Find where the given text appears and provide that cell's center as (X, Y) coordinate. 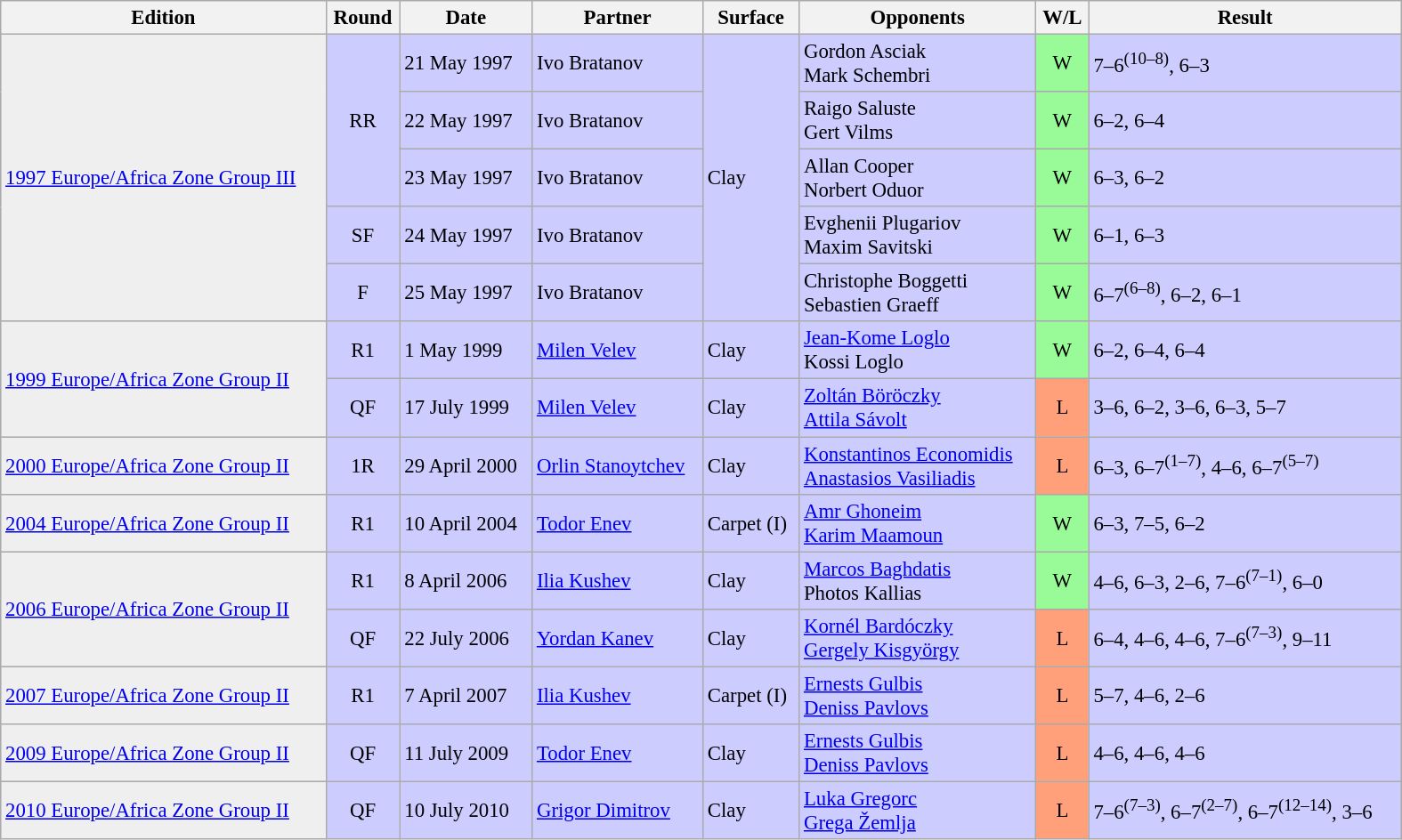
6–3, 6–7(1–7), 4–6, 6–7(5–7) (1244, 466)
2009 Europe/Africa Zone Group II (164, 753)
Jean-Kome Loglo Kossi Loglo (918, 351)
6–4, 4–6, 4–6, 7–6(7–3), 9–11 (1244, 637)
10 July 2010 (466, 810)
11 July 2009 (466, 753)
7–6(10–8), 6–3 (1244, 64)
SF (363, 235)
2010 Europe/Africa Zone Group II (164, 810)
Christophe Boggetti Sebastien Graeff (918, 294)
Luka Gregorc Grega Žemlja (918, 810)
Konstantinos Economidis Anastasios Vasiliadis (918, 466)
Kornél Bardóczky Gergely Kisgyörgy (918, 637)
Opponents (918, 18)
Yordan Kanev (618, 637)
F (363, 294)
29 April 2000 (466, 466)
6–2, 6–4, 6–4 (1244, 351)
Surface (750, 18)
3–6, 6–2, 3–6, 6–3, 5–7 (1244, 408)
2007 Europe/Africa Zone Group II (164, 696)
1997 Europe/Africa Zone Group III (164, 178)
6–2, 6–4 (1244, 121)
17 July 1999 (466, 408)
6–3, 6–2 (1244, 178)
Amr Ghoneim Karim Maamoun (918, 523)
RR (363, 121)
1R (363, 466)
6–3, 7–5, 6–2 (1244, 523)
4–6, 6–3, 2–6, 7–6(7–1), 6–0 (1244, 580)
22 May 1997 (466, 121)
Round (363, 18)
Allan Cooper Norbert Oduor (918, 178)
Result (1244, 18)
21 May 1997 (466, 64)
Edition (164, 18)
1 May 1999 (466, 351)
10 April 2004 (466, 523)
Marcos Baghdatis Photos Kallias (918, 580)
1999 Europe/Africa Zone Group II (164, 379)
5–7, 4–6, 2–6 (1244, 696)
8 April 2006 (466, 580)
23 May 1997 (466, 178)
Grigor Dimitrov (618, 810)
2006 Europe/Africa Zone Group II (164, 609)
22 July 2006 (466, 637)
4–6, 4–6, 4–6 (1244, 753)
7–6(7–3), 6–7(2–7), 6–7(12–14), 3–6 (1244, 810)
Evghenii Plugariov Maxim Savitski (918, 235)
Gordon Asciak Mark Schembri (918, 64)
7 April 2007 (466, 696)
25 May 1997 (466, 294)
Zoltán Böröczky Attila Sávolt (918, 408)
2000 Europe/Africa Zone Group II (164, 466)
2004 Europe/Africa Zone Group II (164, 523)
Orlin Stanoytchev (618, 466)
Partner (618, 18)
Date (466, 18)
6–1, 6–3 (1244, 235)
24 May 1997 (466, 235)
6–7(6–8), 6–2, 6–1 (1244, 294)
W/L (1063, 18)
Raigo Saluste Gert Vilms (918, 121)
